Output the (X, Y) coordinate of the center of the cell containing the given text.  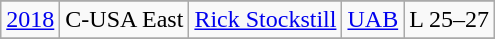
UAB (373, 20)
C-USA East (124, 20)
Rick Stockstill (266, 20)
2018 (30, 20)
L 25–27 (450, 20)
